Locate the cell with the specified text and output its [x, y] center coordinate. 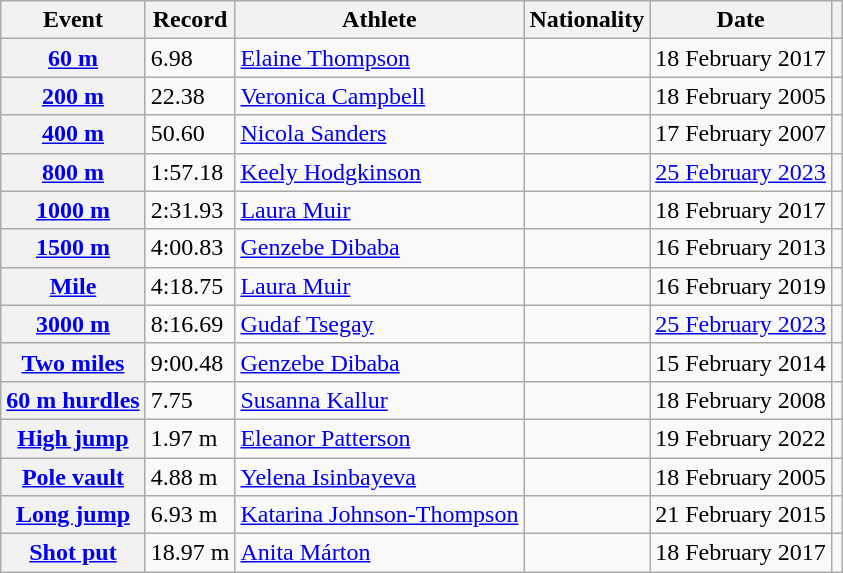
9:00.48 [190, 362]
60 m hurdles [73, 400]
18 February 2008 [741, 400]
2:31.93 [190, 210]
Yelena Isinbayeva [380, 477]
21 February 2015 [741, 515]
6.93 m [190, 515]
4:18.75 [190, 286]
15 February 2014 [741, 362]
18.97 m [190, 553]
Long jump [73, 515]
16 February 2013 [741, 248]
Shot put [73, 553]
19 February 2022 [741, 438]
Event [73, 20]
17 February 2007 [741, 134]
1.97 m [190, 438]
Nationality [587, 20]
Mile [73, 286]
Gudaf Tsegay [380, 324]
Pole vault [73, 477]
1:57.18 [190, 172]
3000 m [73, 324]
Susanna Kallur [380, 400]
400 m [73, 134]
Eleanor Patterson [380, 438]
Veronica Campbell [380, 96]
Elaine Thompson [380, 58]
1000 m [73, 210]
6.98 [190, 58]
Record [190, 20]
Keely Hodgkinson [380, 172]
200 m [73, 96]
22.38 [190, 96]
Athlete [380, 20]
Anita Márton [380, 553]
1500 m [73, 248]
8:16.69 [190, 324]
4.88 m [190, 477]
Two miles [73, 362]
7.75 [190, 400]
16 February 2019 [741, 286]
4:00.83 [190, 248]
Katarina Johnson-Thompson [380, 515]
60 m [73, 58]
Date [741, 20]
800 m [73, 172]
Nicola Sanders [380, 134]
50.60 [190, 134]
High jump [73, 438]
